Determine the (X, Y) coordinate at the center of the cell enclosing the given text.  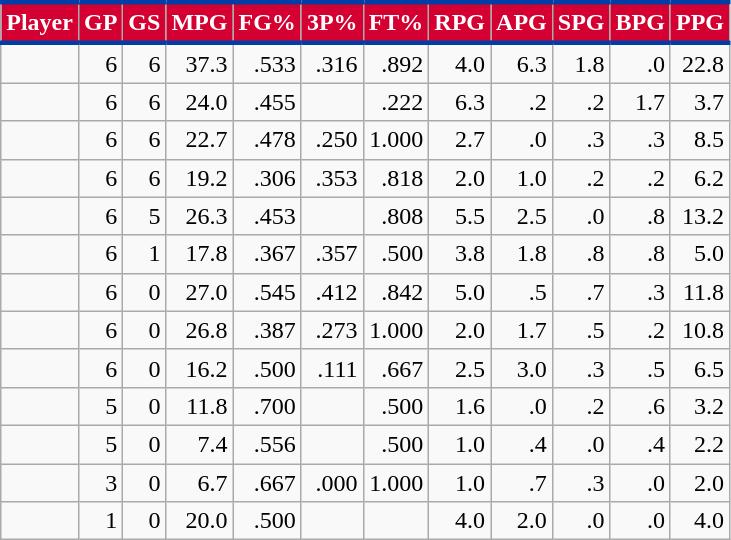
Player (40, 22)
.533 (267, 63)
.700 (267, 406)
.316 (332, 63)
.842 (396, 292)
.367 (267, 254)
6.2 (700, 178)
3.0 (522, 368)
.353 (332, 178)
20.0 (200, 521)
3.7 (700, 102)
GP (100, 22)
5.5 (460, 216)
24.0 (200, 102)
.306 (267, 178)
2.7 (460, 140)
3.2 (700, 406)
37.3 (200, 63)
.818 (396, 178)
2.2 (700, 444)
.000 (332, 483)
.250 (332, 140)
17.8 (200, 254)
.453 (267, 216)
.222 (396, 102)
MPG (200, 22)
3 (100, 483)
22.7 (200, 140)
FT% (396, 22)
16.2 (200, 368)
10.8 (700, 330)
.545 (267, 292)
PPG (700, 22)
.556 (267, 444)
13.2 (700, 216)
.6 (640, 406)
FG% (267, 22)
3.8 (460, 254)
.111 (332, 368)
.273 (332, 330)
.455 (267, 102)
8.5 (700, 140)
6.5 (700, 368)
.892 (396, 63)
RPG (460, 22)
7.4 (200, 444)
27.0 (200, 292)
APG (522, 22)
.387 (267, 330)
.808 (396, 216)
26.8 (200, 330)
6.7 (200, 483)
26.3 (200, 216)
GS (144, 22)
.357 (332, 254)
1.6 (460, 406)
.412 (332, 292)
BPG (640, 22)
3P% (332, 22)
.478 (267, 140)
22.8 (700, 63)
19.2 (200, 178)
SPG (581, 22)
